Detect which cell encompasses the target text, then output its [x, y] center coordinate. 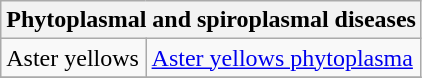
Aster yellows phytoplasma [284, 58]
Phytoplasmal and spiroplasmal diseases [212, 20]
Aster yellows [74, 58]
